Provide the (X, Y) coordinate of the cell's center where the given text is located.  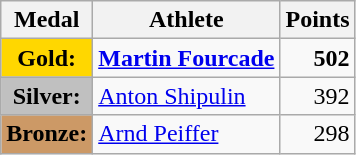
Anton Shipulin (186, 96)
Bronze: (47, 134)
Athlete (186, 20)
Arnd Peiffer (186, 134)
502 (318, 58)
298 (318, 134)
Gold: (47, 58)
Medal (47, 20)
Points (318, 20)
Martin Fourcade (186, 58)
392 (318, 96)
Silver: (47, 96)
